For the text-containing cell, return its midpoint in [X, Y] coordinate format. 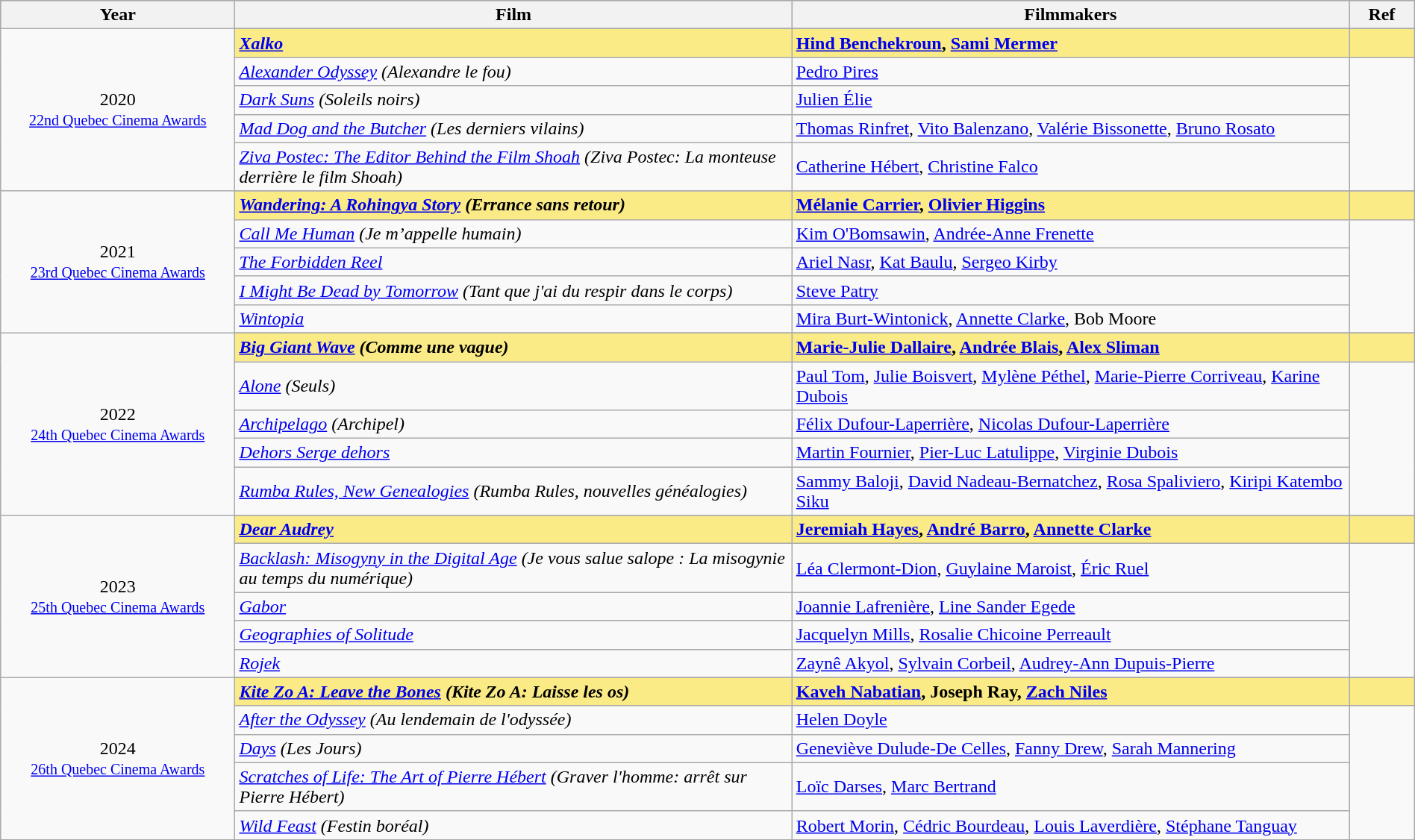
Filmmakers [1070, 15]
The Forbidden Reel [513, 262]
202325th Quebec Cinema Awards [118, 597]
Helen Doyle [1070, 720]
I Might Be Dead by Tomorrow (Tant que j'ai du respir dans le corps) [513, 290]
Loïc Darses, Marc Bertrand [1070, 786]
Marie-Julie Dallaire, Andrée Blais, Alex Sliman [1070, 347]
Big Giant Wave (Comme une vague) [513, 347]
Call Me Human (Je m’appelle humain) [513, 233]
Paul Tom, Julie Boisvert, Mylène Péthel, Marie-Pierre Corriveau, Karine Dubois [1070, 385]
Wild Feast (Festin boréal) [513, 825]
Gabor [513, 607]
Joannie Lafrenière, Line Sander Egede [1070, 607]
Ariel Nasr, Kat Baulu, Sergeo Kirby [1070, 262]
Julien Élie [1070, 100]
Backlash: Misogyny in the Digital Age (Je vous salue salope : La misogynie au temps du numérique) [513, 568]
Sammy Baloji, David Nadeau-Bernatchez, Rosa Spaliviero, Kiripi Katembo Siku [1070, 491]
Léa Clermont-Dion, Guylaine Maroist, Éric Ruel [1070, 568]
Archipelago (Archipel) [513, 424]
Steve Patry [1070, 290]
Film [513, 15]
Robert Morin, Cédric Bourdeau, Louis Laverdière, Stéphane Tanguay [1070, 825]
Ref [1382, 15]
Year [118, 15]
Dehors Serge dehors [513, 453]
Mira Burt-Wintonick, Annette Clarke, Bob Moore [1070, 319]
Hind Benchekroun, Sami Mermer [1070, 43]
Mélanie Carrier, Olivier Higgins [1070, 205]
Pedro Pires [1070, 72]
Martin Fournier, Pier-Luc Latulippe, Virginie Dubois [1070, 453]
Jeremiah Hayes, André Barro, Annette Clarke [1070, 530]
Ziva Postec: The Editor Behind the Film Shoah (Ziva Postec: La monteuse derrière le film Shoah) [513, 167]
202123rd Quebec Cinema Awards [118, 262]
Wintopia [513, 319]
Rumba Rules, New Genealogies (Rumba Rules, nouvelles généalogies) [513, 491]
Xalko [513, 43]
202224th Quebec Cinema Awards [118, 424]
Alexander Odyssey (Alexandre le fou) [513, 72]
Alone (Seuls) [513, 385]
Catherine Hébert, Christine Falco [1070, 167]
202426th Quebec Cinema Awards [118, 758]
2020 22nd Quebec Cinema Awards [118, 110]
Scratches of Life: The Art of Pierre Hébert (Graver l'homme: arrêt sur Pierre Hébert) [513, 786]
Jacquelyn Mills, Rosalie Chicoine Perreault [1070, 635]
Wandering: A Rohingya Story (Errance sans retour) [513, 205]
Félix Dufour-Laperrière, Nicolas Dufour-Laperrière [1070, 424]
After the Odyssey (Au lendemain de l'odyssée) [513, 720]
Zaynê Akyol, Sylvain Corbeil, Audrey-Ann Dupuis-Pierre [1070, 663]
Mad Dog and the Butcher (Les derniers vilains) [513, 128]
Dark Suns (Soleils noirs) [513, 100]
Geneviève Dulude-De Celles, Fanny Drew, Sarah Mannering [1070, 748]
Kaveh Nabatian, Joseph Ray, Zach Niles [1070, 692]
Geographies of Solitude [513, 635]
Days (Les Jours) [513, 748]
Thomas Rinfret, Vito Balenzano, Valérie Bissonette, Bruno Rosato [1070, 128]
Kite Zo A: Leave the Bones (Kite Zo A: Laisse les os) [513, 692]
Rojek [513, 663]
Kim O'Bomsawin, Andrée-Anne Frenette [1070, 233]
Dear Audrey [513, 530]
